Determine the [x, y] coordinate at the center of the cell enclosing the given text.  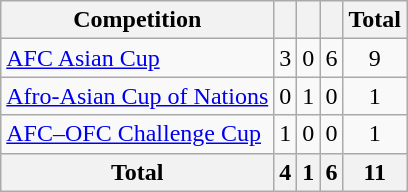
9 [375, 58]
AFC–OFC Challenge Cup [138, 134]
AFC Asian Cup [138, 58]
4 [286, 172]
Afro-Asian Cup of Nations [138, 96]
Competition [138, 20]
3 [286, 58]
11 [375, 172]
